Determine the (X, Y) coordinate at the center of the cell enclosing the given text.  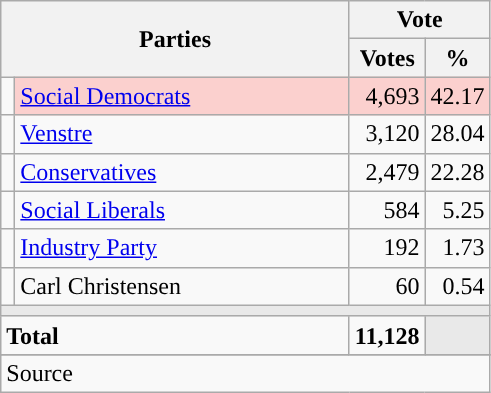
Vote (420, 20)
28.04 (458, 134)
1.73 (458, 248)
Conservatives (182, 172)
Parties (176, 39)
0.54 (458, 286)
Social Democrats (182, 96)
2,479 (387, 172)
11,128 (387, 335)
Social Liberals (182, 210)
192 (387, 248)
Industry Party (182, 248)
42.17 (458, 96)
60 (387, 286)
% (458, 58)
5.25 (458, 210)
584 (387, 210)
22.28 (458, 172)
Votes (387, 58)
Source (246, 373)
4,693 (387, 96)
Carl Christensen (182, 286)
Total (176, 335)
3,120 (387, 134)
Venstre (182, 134)
